Return the [X, Y] coordinate for the center point of the cell that contains the specified text.  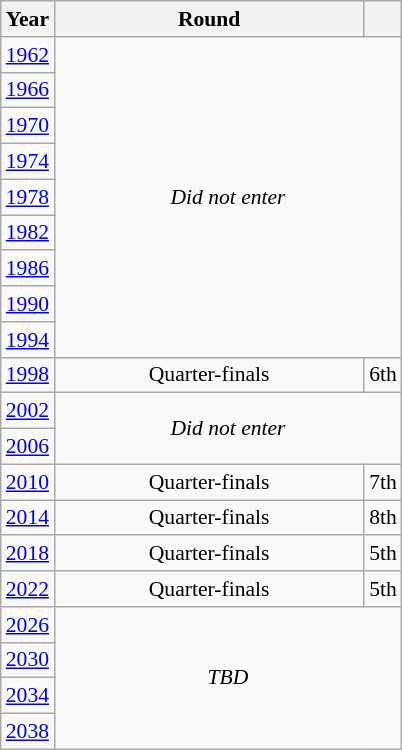
1970 [28, 126]
2022 [28, 589]
8th [383, 518]
2006 [28, 447]
2030 [28, 660]
1974 [28, 162]
2018 [28, 554]
Round [209, 19]
6th [383, 375]
1990 [28, 304]
2034 [28, 696]
1962 [28, 55]
1978 [28, 197]
2014 [28, 518]
1966 [28, 90]
2038 [28, 732]
2010 [28, 482]
TBD [228, 678]
1994 [28, 340]
1982 [28, 233]
7th [383, 482]
1998 [28, 375]
1986 [28, 269]
2026 [28, 625]
Year [28, 19]
2002 [28, 411]
